Extract the [x, y] coordinate from the center of the cell holding the provided text.  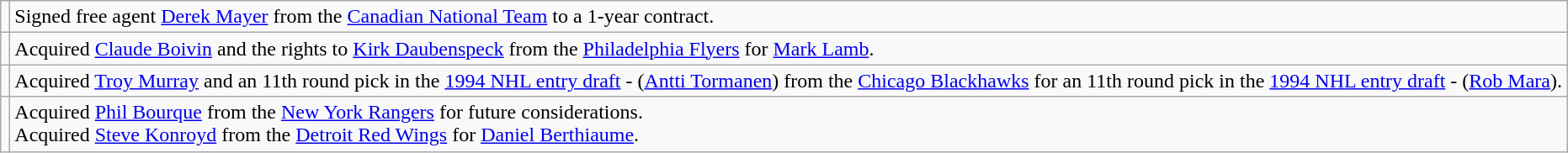
Acquired Phil Bourque from the New York Rangers for future considerations.Acquired Steve Konroyd from the Detroit Red Wings for Daniel Berthiaume. [789, 124]
Signed free agent Derek Mayer from the Canadian National Team to a 1-year contract. [789, 17]
Acquired Claude Boivin and the rights to Kirk Daubenspeck from the Philadelphia Flyers for Mark Lamb. [789, 49]
